Detect which cell encompasses the target text, then output its (x, y) center coordinate. 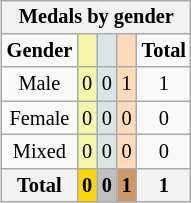
Male (40, 84)
Medals by gender (96, 17)
Gender (40, 51)
Mixed (40, 152)
Female (40, 118)
